Return [X, Y] of the center of cell containing provided text 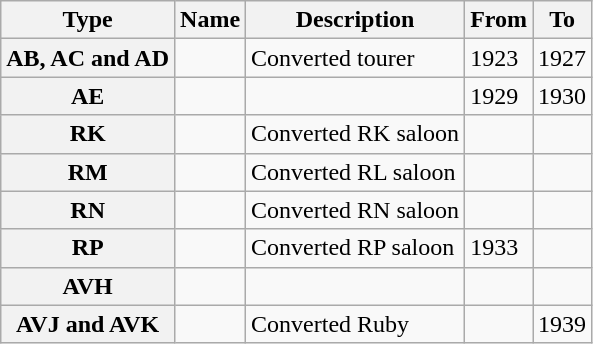
Converted RN saloon [356, 210]
AVH [88, 286]
RK [88, 134]
1929 [499, 96]
Converted tourer [356, 58]
Description [356, 20]
1933 [499, 248]
Converted RL saloon [356, 172]
RM [88, 172]
AB, AC and AD [88, 58]
Converted RK saloon [356, 134]
1927 [562, 58]
RN [88, 210]
From [499, 20]
Converted RP saloon [356, 248]
To [562, 20]
AVJ and AVK [88, 324]
Type [88, 20]
1939 [562, 324]
1930 [562, 96]
RP [88, 248]
AE [88, 96]
Name [210, 20]
Converted Ruby [356, 324]
1923 [499, 58]
